Locate the cell with the specified text and output its [X, Y] center coordinate. 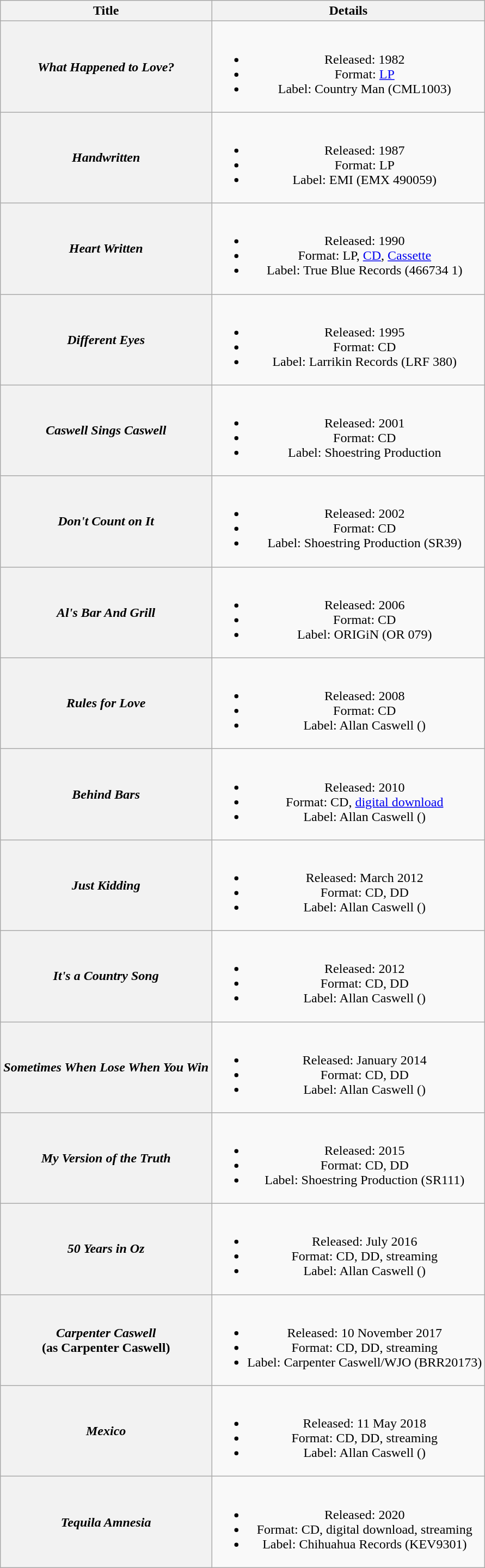
Released: March 2012Format: CD, DDLabel: Allan Caswell () [348, 885]
Details [348, 11]
Title [106, 11]
Different Eyes [106, 340]
Rules for Love [106, 703]
Released: 2015Format: CD, DDLabel: Shoestring Production (SR111) [348, 1159]
Al's Bar And Grill [106, 612]
Released: 2010Format: CD, digital downloadLabel: Allan Caswell () [348, 794]
My Version of the Truth [106, 1159]
Handwritten [106, 158]
Released: July 2016Format: CD, DD, streamingLabel: Allan Caswell () [348, 1249]
It's a Country Song [106, 976]
What Happened to Love? [106, 66]
Mexico [106, 1431]
Sometimes When Lose When You Win [106, 1067]
Released: 2012Format: CD, DDLabel: Allan Caswell () [348, 976]
Released: 1990Format: LP, CD, CassetteLabel: True Blue Records (466734 1) [348, 248]
Carpenter Caswell (as Carpenter Caswell) [106, 1340]
Released: 2020Format: CD, digital download, streamingLabel: Chihuahua Records (KEV9301) [348, 1522]
Caswell Sings Caswell [106, 430]
Released: January 2014Format: CD, DDLabel: Allan Caswell () [348, 1067]
Released: 1982Format: LPLabel: Country Man (CML1003) [348, 66]
Released: 2008Format: CDLabel: Allan Caswell () [348, 703]
Heart Written [106, 248]
Don't Count on It [106, 522]
Tequila Amnesia [106, 1522]
Behind Bars [106, 794]
Released: 11 May 2018Format: CD, DD, streamingLabel: Allan Caswell () [348, 1431]
Released: 10 November 2017Format: CD, DD, streamingLabel: Carpenter Caswell/WJO (BRR20173) [348, 1340]
Just Kidding [106, 885]
Released: 2002Format: CDLabel: Shoestring Production (SR39) [348, 522]
50 Years in Oz [106, 1249]
Released: 2006Format: CDLabel: ORIGiN (OR 079) [348, 612]
Released: 2001Format: CDLabel: Shoestring Production [348, 430]
Released: 1987Format: LPLabel: EMI (EMX 490059) [348, 158]
Released: 1995Format: CDLabel: Larrikin Records (LRF 380) [348, 340]
